Locate the cell with the specified text and output its (x, y) center coordinate. 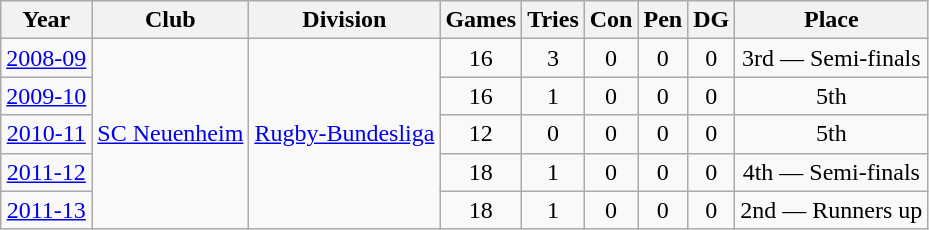
Games (481, 20)
2009-10 (46, 96)
2nd — Runners up (832, 210)
DG (712, 20)
2010-11 (46, 134)
2008-09 (46, 58)
2011-13 (46, 210)
3rd — Semi-finals (832, 58)
Year (46, 20)
SC Neuenheim (170, 134)
2011-12 (46, 172)
Rugby-Bundesliga (344, 134)
Pen (663, 20)
Tries (554, 20)
Con (611, 20)
Division (344, 20)
12 (481, 134)
Place (832, 20)
3 (554, 58)
Club (170, 20)
4th — Semi-finals (832, 172)
